Extract the [x, y] coordinate from the center of the cell holding the provided text.  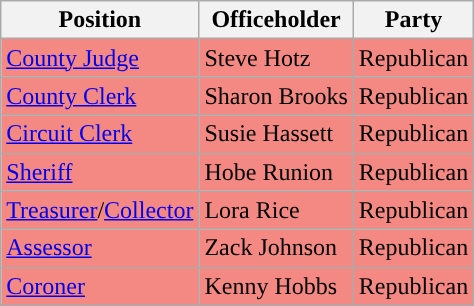
County Clerk [100, 96]
Sharon Brooks [276, 96]
Zack Johnson [276, 248]
Position [100, 20]
Sheriff [100, 172]
Circuit Clerk [100, 134]
Officeholder [276, 20]
Lora Rice [276, 210]
Treasurer/Collector [100, 210]
Party [413, 20]
Kenny Hobbs [276, 286]
Steve Hotz [276, 58]
Assessor [100, 248]
Coroner [100, 286]
Susie Hassett [276, 134]
Hobe Runion [276, 172]
County Judge [100, 58]
